Provide the (x, y) coordinate of the cell's center where the given text is located.  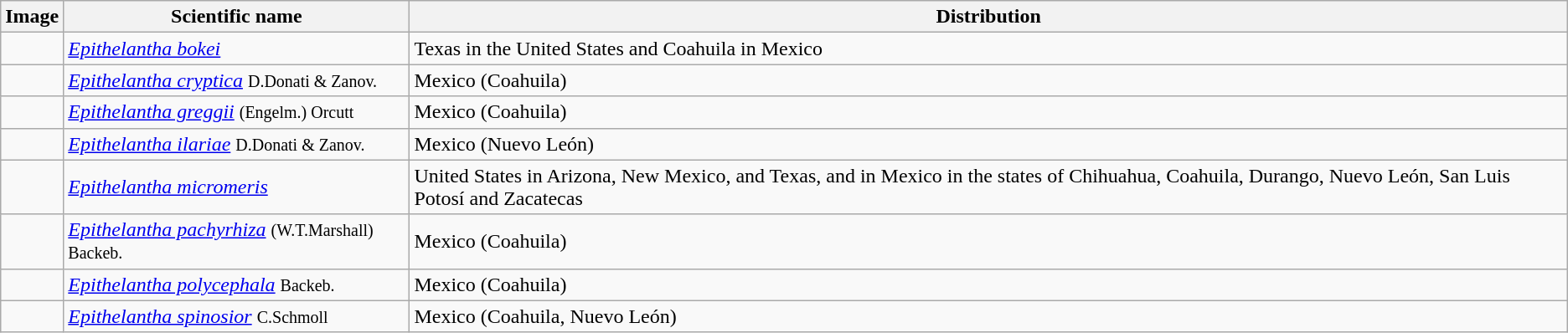
Epithelantha cryptica D.Donati & Zanov. (236, 80)
Epithelantha bokei (236, 49)
Image (32, 17)
Distribution (988, 17)
Epithelantha spinosior C.Schmoll (236, 316)
Scientific name (236, 17)
Epithelantha greggii (Engelm.) Orcutt (236, 112)
Mexico (Nuevo León) (988, 144)
Epithelantha pachyrhiza (W.T.Marshall) Backeb. (236, 241)
Epithelantha polycephala Backeb. (236, 284)
Texas in the United States and Coahuila in Mexico (988, 49)
Epithelantha ilariae D.Donati & Zanov. (236, 144)
Epithelantha micromeris (236, 187)
Mexico (Coahuila, Nuevo León) (988, 316)
